Determine the [x, y] coordinate at the center of the cell enclosing the given text.  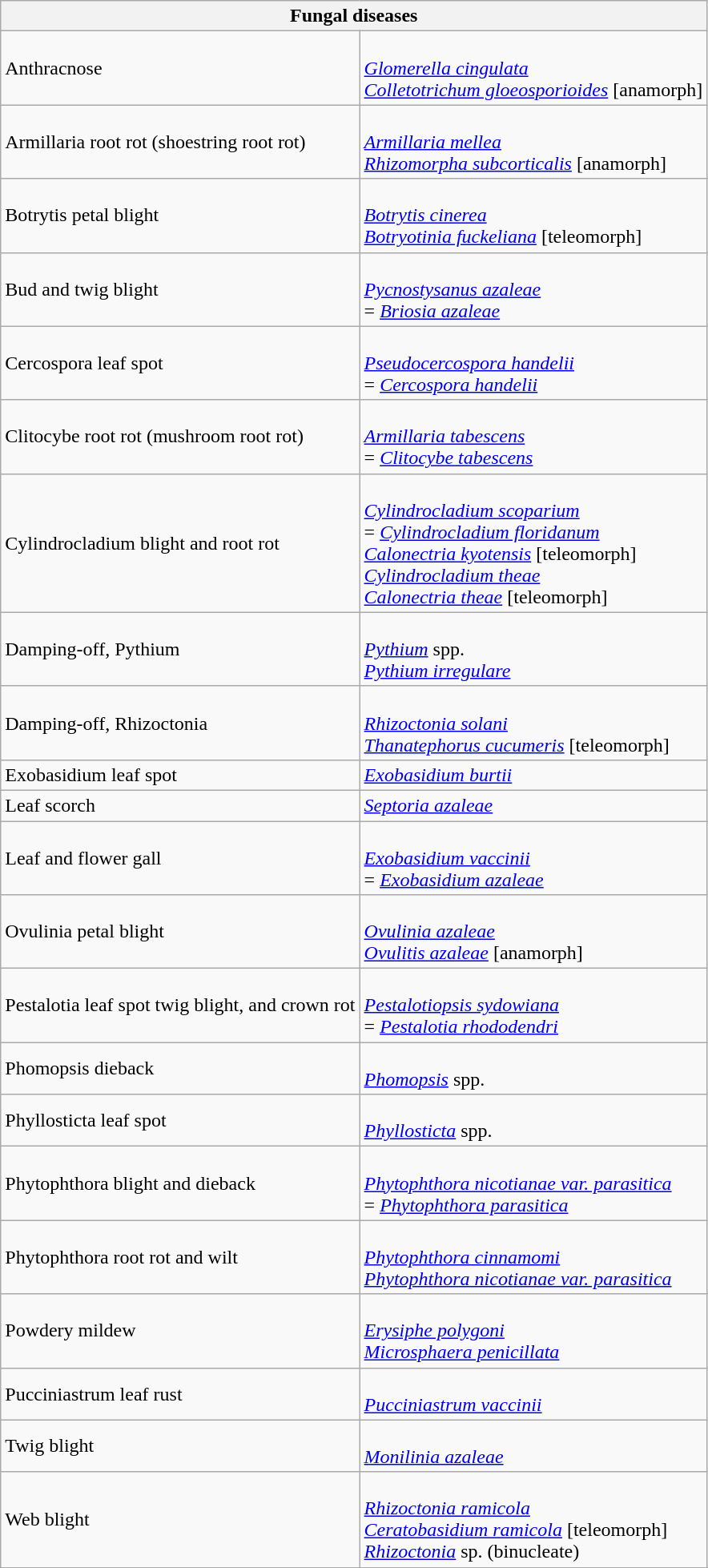
Clitocybe root rot (mushroom root rot) [180, 437]
Bud and twig blight [180, 289]
Ovulinia petal blight [180, 932]
Phyllosticta spp. [533, 1120]
Cylindrocladium scoparium = Cylindrocladium floridanum Calonectria kyotensis [teleomorph] Cylindrocladium theae Calonectria theae [teleomorph] [533, 543]
Pseudocercospora handelii = Cercospora handelii [533, 363]
Armillaria mellea Rhizomorpha subcorticalis [anamorph] [533, 142]
Exobasidium burtii [533, 775]
Phytophthora root rot and wilt [180, 1257]
Pucciniastrum leaf rust [180, 1394]
Phomopsis spp. [533, 1069]
Pycnostysanus azaleae = Briosia azaleae [533, 289]
Rhizoctonia solani Thanatephorus cucumeris [teleomorph] [533, 723]
Pestalotia leaf spot twig blight, and crown rot [180, 1006]
Phomopsis dieback [180, 1069]
Pucciniastrum vaccinii [533, 1394]
Armillaria tabescens = Clitocybe tabescens [533, 437]
Anthracnose [180, 68]
Exobasidium vaccinii = Exobasidium azaleae [533, 857]
Web blight [180, 1519]
Damping-off, Pythium [180, 649]
Twig blight [180, 1445]
Monilinia azaleae [533, 1445]
Cylindrocladium blight and root rot [180, 543]
Pythium spp. Pythium irregulare [533, 649]
Damping-off, Rhizoctonia [180, 723]
Powdery mildew [180, 1331]
Exobasidium leaf spot [180, 775]
Phytophthora cinnamomi Phytophthora nicotianae var. parasitica [533, 1257]
Erysiphe polygoni Microsphaera penicillata [533, 1331]
Fungal diseases [354, 16]
Phytophthora nicotianae var. parasitica = Phytophthora parasitica [533, 1183]
Botrytis cinereaBotryotinia fuckeliana [teleomorph] [533, 216]
Rhizoctonia ramicola Ceratobasidium ramicola [teleomorph] Rhizoctonia sp. (binucleate) [533, 1519]
Ovulinia azaleae Ovulitis azaleae [anamorph] [533, 932]
Botrytis petal blight [180, 216]
Leaf and flower gall [180, 857]
Phyllosticta leaf spot [180, 1120]
Cercospora leaf spot [180, 363]
Leaf scorch [180, 805]
Phytophthora blight and dieback [180, 1183]
Pestalotiopsis sydowiana = Pestalotia rhododendri [533, 1006]
Septoria azaleae [533, 805]
Glomerella cingulata Colletotrichum gloeosporioides [anamorph] [533, 68]
Armillaria root rot (shoestring root rot) [180, 142]
